Capture the cell that displays the provided text and extract its [x, y] central coordinate. 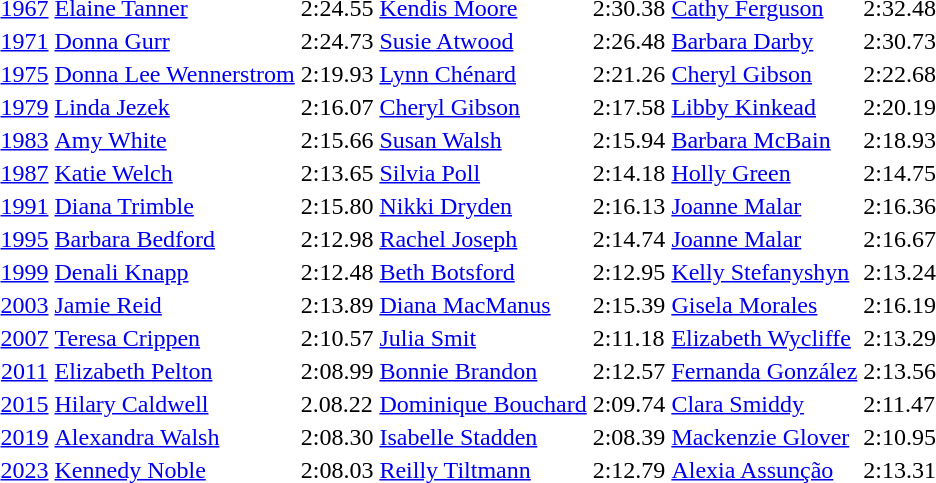
Barbara Bedford [174, 239]
Diana Trimble [174, 206]
2:15.80 [337, 206]
Hilary Caldwell [174, 404]
Bonnie Brandon [483, 371]
Lynn Chénard [483, 74]
2:16.07 [337, 107]
Amy White [174, 140]
Julia Smit [483, 338]
Dominique Bouchard [483, 404]
2:14.74 [629, 239]
Rachel Joseph [483, 239]
Beth Botsford [483, 272]
Clara Smiddy [764, 404]
Libby Kinkead [764, 107]
2:21.26 [629, 74]
Fernanda González [764, 371]
2:14.18 [629, 173]
Denali Knapp [174, 272]
Donna Lee Wennerstrom [174, 74]
2:12.57 [629, 371]
Susan Walsh [483, 140]
Gisela Morales [764, 305]
Kelly Stefanyshyn [764, 272]
2:15.66 [337, 140]
2:11.18 [629, 338]
2:15.39 [629, 305]
Silvia Poll [483, 173]
2:09.74 [629, 404]
Elizabeth Wycliffe [764, 338]
2:19.93 [337, 74]
2:13.65 [337, 173]
Linda Jezek [174, 107]
2:15.94 [629, 140]
Isabelle Stadden [483, 437]
Diana MacManus [483, 305]
2:26.48 [629, 41]
2:17.58 [629, 107]
2:24.73 [337, 41]
Jamie Reid [174, 305]
2:08.39 [629, 437]
Katie Welch [174, 173]
Alexandra Walsh [174, 437]
2:16.13 [629, 206]
2:10.57 [337, 338]
2:13.89 [337, 305]
Donna Gurr [174, 41]
Nikki Dryden [483, 206]
Holly Green [764, 173]
2:08.99 [337, 371]
2:12.48 [337, 272]
Barbara Darby [764, 41]
2:12.98 [337, 239]
Mackenzie Glover [764, 437]
Barbara McBain [764, 140]
Susie Atwood [483, 41]
2:12.95 [629, 272]
2.08.22 [337, 404]
Teresa Crippen [174, 338]
2:08.30 [337, 437]
Elizabeth Pelton [174, 371]
